Search for the cell housing the specified text and yield its [X, Y] center coordinate. 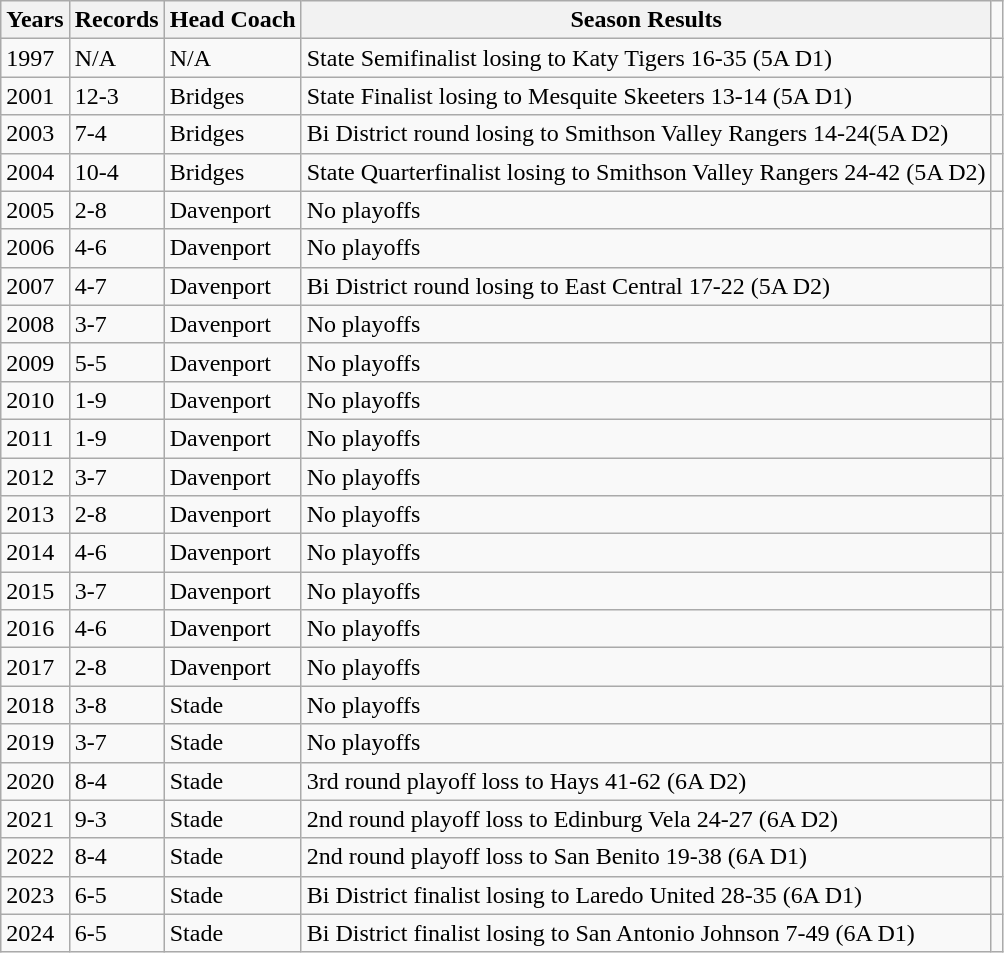
2023 [35, 895]
2009 [35, 362]
2020 [35, 781]
2016 [35, 629]
1997 [35, 58]
2003 [35, 134]
2024 [35, 933]
2012 [35, 477]
State Quarterfinalist losing to Smithson Valley Rangers 24-42 (5A D2) [646, 172]
9-3 [116, 819]
Head Coach [232, 20]
Records [116, 20]
3-8 [116, 705]
2019 [35, 743]
2013 [35, 515]
2006 [35, 248]
7-4 [116, 134]
Bi District round losing to East Central 17-22 (5A D2) [646, 286]
2nd round playoff loss to Edinburg Vela 24-27 (6A D2) [646, 819]
2010 [35, 400]
Bi District finalist losing to San Antonio Johnson 7-49 (6A D1) [646, 933]
2008 [35, 324]
2nd round playoff loss to San Benito 19-38 (6A D1) [646, 857]
2015 [35, 591]
2007 [35, 286]
4-7 [116, 286]
2022 [35, 857]
State Semifinalist losing to Katy Tigers 16-35 (5A D1) [646, 58]
5-5 [116, 362]
State Finalist losing to Mesquite Skeeters 13-14 (5A D1) [646, 96]
2005 [35, 210]
2018 [35, 705]
2004 [35, 172]
2011 [35, 438]
10-4 [116, 172]
Years [35, 20]
Season Results [646, 20]
2017 [35, 667]
2014 [35, 553]
2021 [35, 819]
3rd round playoff loss to Hays 41-62 (6A D2) [646, 781]
12-3 [116, 96]
Bi District round losing to Smithson Valley Rangers 14-24(5A D2) [646, 134]
Bi District finalist losing to Laredo United 28-35 (6A D1) [646, 895]
2001 [35, 96]
